From the cell containing the given text, extract its center point as (x, y) coordinate. 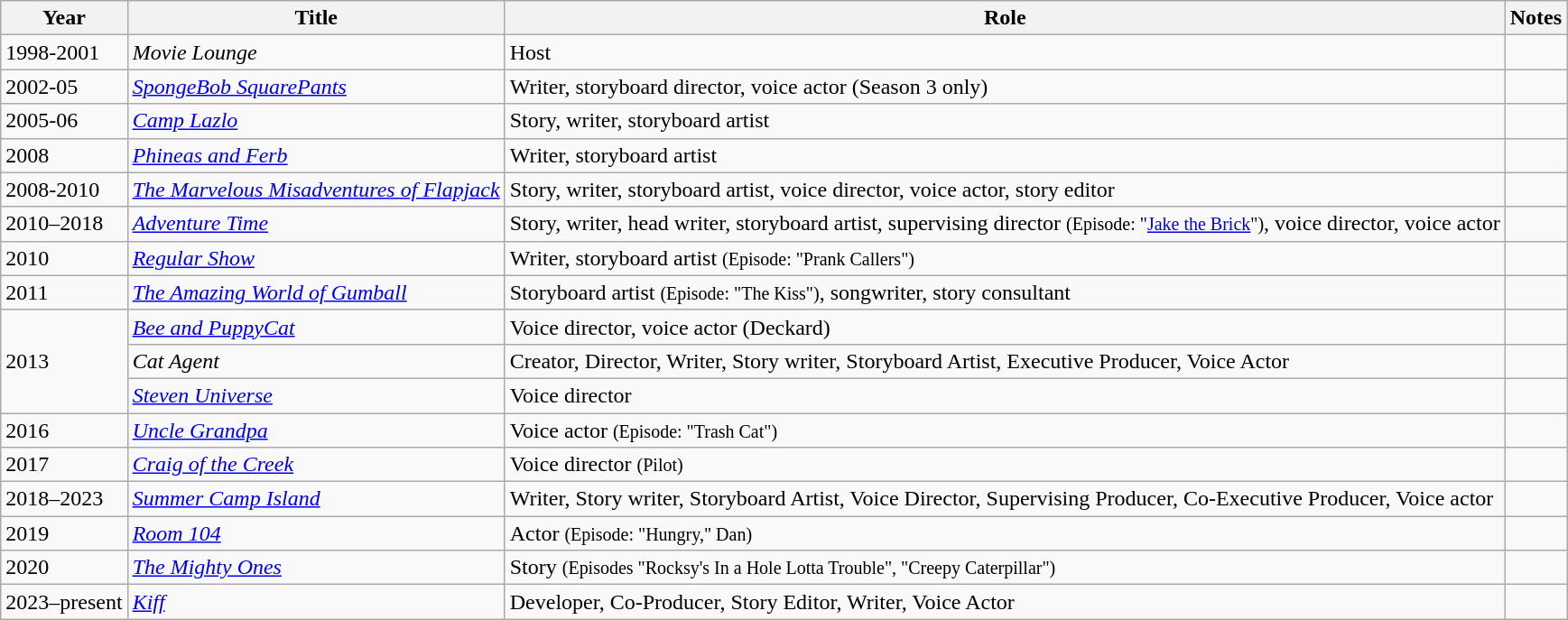
2023–present (64, 602)
Summer Camp Island (316, 499)
2017 (64, 465)
Writer, storyboard director, voice actor (Season 3 only) (1005, 87)
The Marvelous Misadventures of Flapjack (316, 190)
Notes (1536, 18)
2018–2023 (64, 499)
Title (316, 18)
Phineas and Ferb (316, 155)
Kiff (316, 602)
Story, writer, storyboard artist, voice director, voice actor, story editor (1005, 190)
Creator, Director, Writer, Story writer, Storyboard Artist, Executive Producer, Voice Actor (1005, 361)
2013 (64, 361)
Uncle Grandpa (316, 430)
2002-05 (64, 87)
Adventure Time (316, 224)
Year (64, 18)
Host (1005, 52)
Regular Show (316, 258)
Voice director, voice actor (Deckard) (1005, 327)
2011 (64, 292)
Voice director (1005, 395)
2008-2010 (64, 190)
Developer, Co-Producer, Story Editor, Writer, Voice Actor (1005, 602)
SpongeBob SquarePants (316, 87)
2010 (64, 258)
The Amazing World of Gumball (316, 292)
Writer, storyboard artist (Episode: "Prank Callers") (1005, 258)
2020 (64, 568)
Role (1005, 18)
Actor (Episode: "Hungry," Dan) (1005, 533)
2019 (64, 533)
Voice director (Pilot) (1005, 465)
2008 (64, 155)
Story, writer, storyboard artist (1005, 121)
1998-2001 (64, 52)
Bee and PuppyCat (316, 327)
Movie Lounge (316, 52)
Room 104 (316, 533)
2005-06 (64, 121)
Camp Lazlo (316, 121)
The Mighty Ones (316, 568)
2010–2018 (64, 224)
Voice actor (Episode: "Trash Cat") (1005, 430)
Writer, storyboard artist (1005, 155)
2016 (64, 430)
Steven Universe (316, 395)
Writer, Story writer, Storyboard Artist, Voice Director, Supervising Producer, Co-Executive Producer, Voice actor (1005, 499)
Cat Agent (316, 361)
Storyboard artist (Episode: "The Kiss"), songwriter, story consultant (1005, 292)
Story (Episodes "Rocksy's In a Hole Lotta Trouble", "Creepy Caterpillar") (1005, 568)
Craig of the Creek (316, 465)
Story, writer, head writer, storyboard artist, supervising director (Episode: "Jake the Brick"), voice director, voice actor (1005, 224)
